Find where the given text appears and provide that cell's center as [x, y] coordinate. 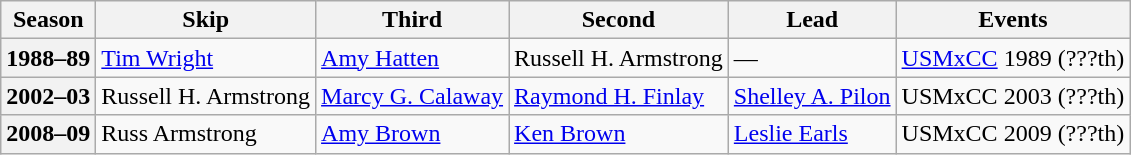
USMxCC 2003 (???th) [1013, 96]
Russ Armstrong [206, 134]
Skip [206, 20]
Second [619, 20]
USMxCC 2009 (???th) [1013, 134]
Ken Brown [619, 134]
Tim Wright [206, 58]
Marcy G. Calaway [412, 96]
Leslie Earls [812, 134]
Raymond H. Finlay [619, 96]
Lead [812, 20]
Events [1013, 20]
Amy Hatten [412, 58]
Season [48, 20]
— [812, 58]
Amy Brown [412, 134]
Third [412, 20]
Shelley A. Pilon [812, 96]
2002–03 [48, 96]
USMxCC 1989 (???th) [1013, 58]
1988–89 [48, 58]
2008–09 [48, 134]
